Determine the (X, Y) coordinate at the center of the cell enclosing the given text.  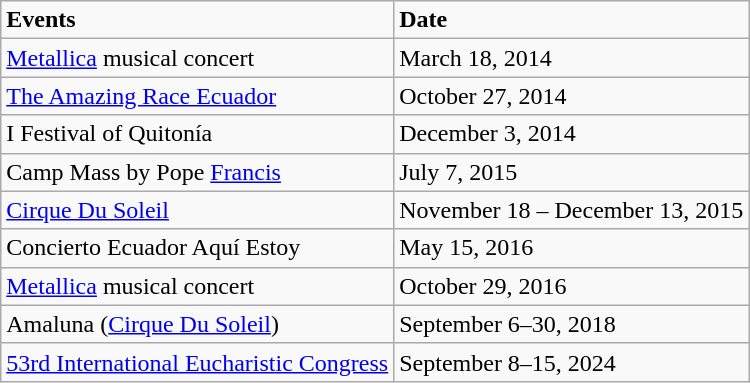
I Festival of Quitonía (198, 134)
July 7, 2015 (572, 172)
October 29, 2016 (572, 286)
Camp Mass by Pope Francis (198, 172)
Amaluna (Cirque Du Soleil) (198, 324)
September 6–30, 2018 (572, 324)
Date (572, 20)
September 8–15, 2024 (572, 362)
53rd International Eucharistic Congress (198, 362)
December 3, 2014 (572, 134)
March 18, 2014 (572, 58)
May 15, 2016 (572, 248)
November 18 – December 13, 2015 (572, 210)
October 27, 2014 (572, 96)
The Amazing Race Ecuador (198, 96)
Events (198, 20)
Concierto Ecuador Aquí Estoy (198, 248)
Cirque Du Soleil (198, 210)
